For the text-containing cell, return its midpoint in [X, Y] coordinate format. 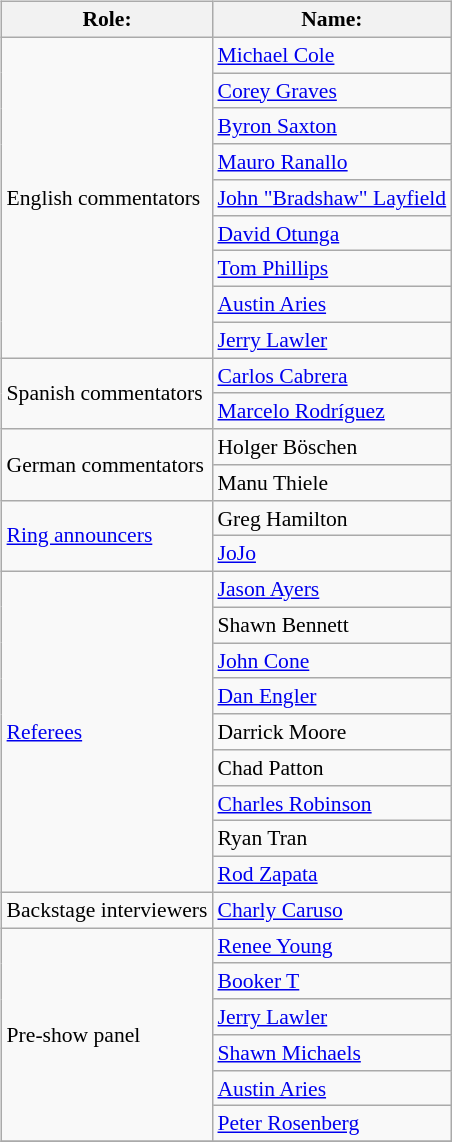
Darrick Moore [332, 732]
Shawn Bennett [332, 625]
Carlos Cabrera [332, 376]
Tom Phillips [332, 269]
Holger Böschen [332, 447]
Byron Saxton [332, 126]
Backstage interviewers [108, 910]
Charly Caruso [332, 910]
David Otunga [332, 233]
Ryan Tran [332, 839]
Ring announcers [108, 536]
Jason Ayers [332, 590]
Chad Patton [332, 768]
Name: [332, 20]
Pre-show panel [108, 1035]
Charles Robinson [332, 803]
English commentators [108, 198]
Referees [108, 732]
Spanish commentators [108, 394]
JoJo [332, 554]
Booker T [332, 981]
Peter Rosenberg [332, 1124]
Mauro Ranallo [332, 162]
Dan Engler [332, 696]
Greg Hamilton [332, 518]
Rod Zapata [332, 875]
Corey Graves [332, 91]
Role: [108, 20]
Michael Cole [332, 55]
Shawn Michaels [332, 1053]
John Cone [332, 661]
Renee Young [332, 946]
Marcelo Rodríguez [332, 411]
John "Bradshaw" Layfield [332, 198]
German commentators [108, 464]
Manu Thiele [332, 483]
